Pinpoint the cell where the given text exists, returning its (x, y) midpoint coordinate. 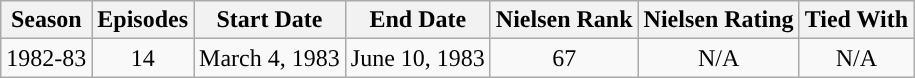
14 (143, 58)
June 10, 1983 (418, 58)
Nielsen Rank (564, 20)
End Date (418, 20)
Start Date (270, 20)
Episodes (143, 20)
Nielsen Rating (718, 20)
1982-83 (46, 58)
Season (46, 20)
March 4, 1983 (270, 58)
Tied With (856, 20)
67 (564, 58)
